Return (x, y) of the center of cell containing provided text 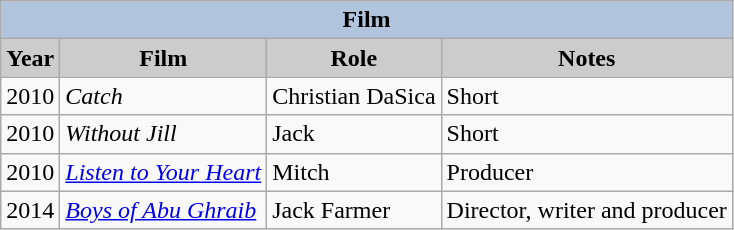
Director, writer and producer (586, 210)
2014 (30, 210)
Jack (354, 134)
Mitch (354, 172)
Producer (586, 172)
Role (354, 58)
Listen to Your Heart (164, 172)
Year (30, 58)
Christian DaSica (354, 96)
Catch (164, 96)
Jack Farmer (354, 210)
Boys of Abu Ghraib (164, 210)
Notes (586, 58)
Without Jill (164, 134)
